From the cell containing the given text, extract its center point as (X, Y) coordinate. 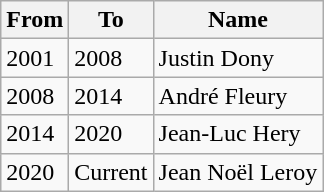
André Fleury (238, 96)
Current (111, 172)
Jean-Luc Hery (238, 134)
2001 (35, 58)
From (35, 20)
To (111, 20)
Jean Noël Leroy (238, 172)
Name (238, 20)
Justin Dony (238, 58)
